Return [x, y] of the center of cell containing provided text 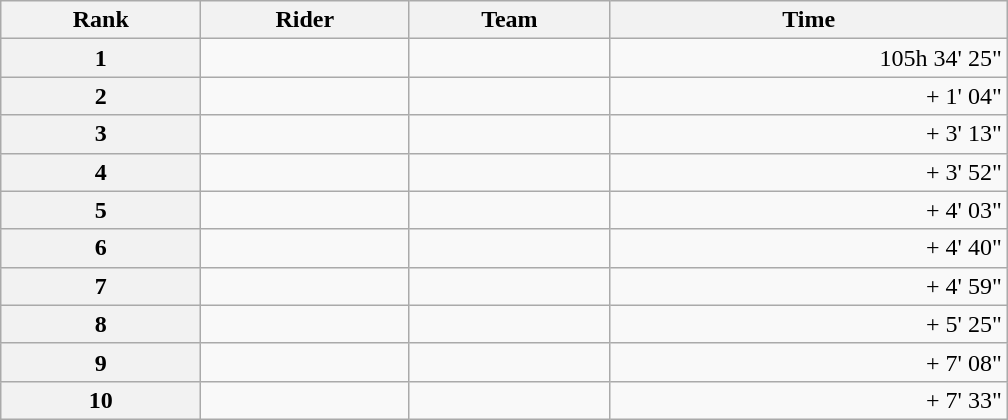
3 [101, 134]
+ 4' 03" [808, 210]
+ 3' 52" [808, 172]
10 [101, 400]
8 [101, 324]
+ 1' 04" [808, 96]
Team [510, 20]
4 [101, 172]
+ 4' 59" [808, 286]
Time [808, 20]
6 [101, 248]
105h 34' 25" [808, 58]
+ 7' 33" [808, 400]
+ 3' 13" [808, 134]
5 [101, 210]
+ 7' 08" [808, 362]
Rider [305, 20]
7 [101, 286]
Rank [101, 20]
1 [101, 58]
+ 4' 40" [808, 248]
9 [101, 362]
2 [101, 96]
+ 5' 25" [808, 324]
